For the text-containing cell, return its midpoint in [x, y] coordinate format. 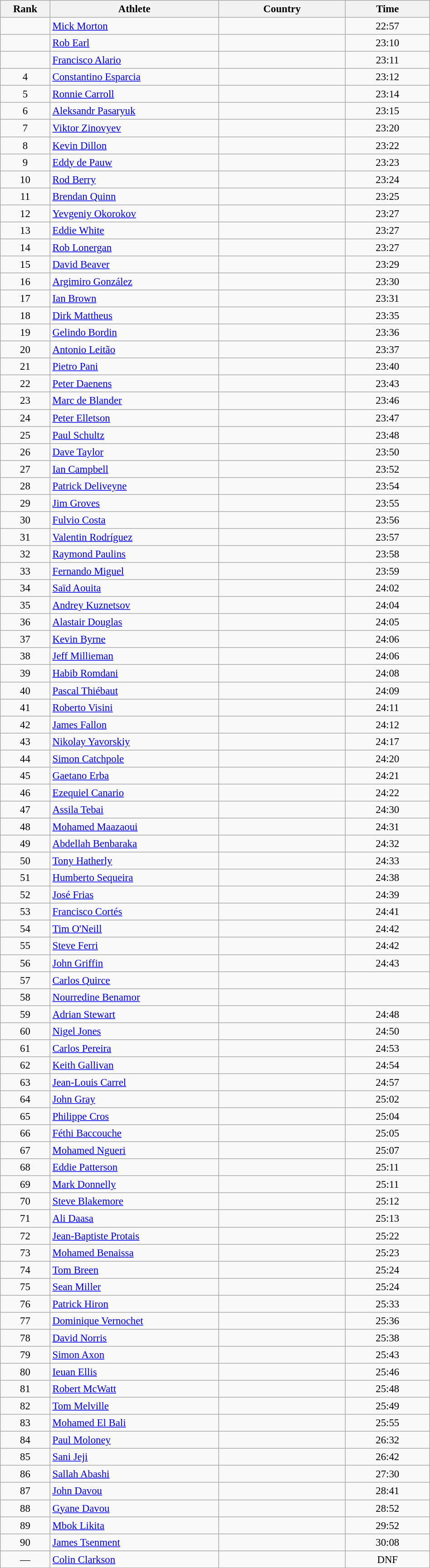
77 [25, 1321]
Patrick Deliveyne [134, 486]
Yevgeniy Okorokov [134, 213]
Rank [25, 9]
40 [25, 691]
James Fallon [134, 725]
Roberto Visini [134, 707]
Sean Miller [134, 1287]
23:50 [387, 452]
66 [25, 1133]
James Tsenment [134, 1542]
Francisco Cortés [134, 912]
25:07 [387, 1151]
Eddie Patterson [134, 1167]
Antonio Leitão [134, 350]
Ian Campbell [134, 469]
24:33 [387, 861]
24:11 [387, 707]
Francisco Alario [134, 60]
30:08 [387, 1542]
23 [25, 401]
7 [25, 128]
10 [25, 179]
38 [25, 657]
27 [25, 469]
56 [25, 963]
45 [25, 776]
25:02 [387, 1099]
24:53 [387, 1048]
Carlos Pereira [134, 1048]
73 [25, 1253]
Mohamed El Bali [134, 1423]
52 [25, 895]
59 [25, 1014]
6 [25, 111]
Simon Catchpole [134, 759]
24:31 [387, 827]
Mohamed Maazaoui [134, 827]
Kevin Byrne [134, 639]
39 [25, 673]
Brendan Quinn [134, 196]
29:52 [387, 1525]
25:46 [387, 1372]
23:57 [387, 537]
26:32 [387, 1440]
23:25 [387, 196]
Sallah Abashi [134, 1474]
57 [25, 980]
15 [25, 265]
87 [25, 1491]
48 [25, 827]
24:39 [387, 895]
12 [25, 213]
Ieuan Ellis [134, 1372]
41 [25, 707]
David Beaver [134, 265]
Eddy de Pauw [134, 162]
4 [25, 77]
Dirk Mattheus [134, 316]
58 [25, 997]
Fernando Miguel [134, 571]
Colin Clarkson [134, 1559]
23:35 [387, 316]
Gaetano Erba [134, 776]
Mick Morton [134, 26]
24 [25, 418]
50 [25, 861]
85 [25, 1457]
75 [25, 1287]
23:11 [387, 60]
Rob Earl [134, 43]
23:59 [387, 571]
24:48 [387, 1014]
Paul Moloney [134, 1440]
Pascal Thiébaut [134, 691]
64 [25, 1099]
— [25, 1559]
24:17 [387, 741]
11 [25, 196]
23:30 [387, 281]
Tom Breen [134, 1270]
16 [25, 281]
44 [25, 759]
Humberto Sequeira [134, 878]
37 [25, 639]
35 [25, 605]
Philippe Cros [134, 1117]
42 [25, 725]
84 [25, 1440]
28:41 [387, 1491]
Kevin Dillon [134, 145]
22 [25, 384]
88 [25, 1508]
Marc de Blander [134, 401]
24:08 [387, 673]
Dave Taylor [134, 452]
Pietro Pani [134, 367]
23:14 [387, 94]
81 [25, 1389]
17 [25, 299]
23:55 [387, 503]
23:23 [387, 162]
Argimiro González [134, 281]
DNF [387, 1559]
83 [25, 1423]
25:55 [387, 1423]
43 [25, 741]
23:24 [387, 179]
24:09 [387, 691]
65 [25, 1117]
46 [25, 793]
19 [25, 333]
Tony Hatherly [134, 861]
25:38 [387, 1338]
21 [25, 367]
25:05 [387, 1133]
23:22 [387, 145]
47 [25, 810]
25:13 [387, 1219]
31 [25, 537]
23:47 [387, 418]
25:04 [387, 1117]
23:36 [387, 333]
24:43 [387, 963]
49 [25, 844]
70 [25, 1201]
Robert McWatt [134, 1389]
Tom Melville [134, 1406]
61 [25, 1048]
8 [25, 145]
Adrian Stewart [134, 1014]
25 [25, 435]
Tim O'Neill [134, 929]
Nikolay Yavorskiy [134, 741]
33 [25, 571]
Paul Schultz [134, 435]
Saïd Aouita [134, 588]
51 [25, 878]
24:20 [387, 759]
24:57 [387, 1082]
Mbok Likita [134, 1525]
Mark Donnelly [134, 1185]
Steve Blakemore [134, 1201]
24:12 [387, 725]
Patrick Hiron [134, 1304]
Dominique Vernochet [134, 1321]
Nourredine Benamor [134, 997]
24:50 [387, 1031]
86 [25, 1474]
89 [25, 1525]
Rob Lonergan [134, 247]
76 [25, 1304]
25:49 [387, 1406]
22:57 [387, 26]
54 [25, 929]
Aleksandr Pasaryuk [134, 111]
Gyane Davou [134, 1508]
24:54 [387, 1065]
John Gray [134, 1099]
Ronnie Carroll [134, 94]
Sani Jeji [134, 1457]
80 [25, 1372]
34 [25, 588]
24:38 [387, 878]
20 [25, 350]
79 [25, 1355]
24:04 [387, 605]
Jeff Millieman [134, 657]
Fulvio Costa [134, 520]
90 [25, 1542]
25:23 [387, 1253]
23:48 [387, 435]
Ali Daasa [134, 1219]
Andrey Kuznetsov [134, 605]
60 [25, 1031]
Time [387, 9]
9 [25, 162]
Peter Elletson [134, 418]
26 [25, 452]
63 [25, 1082]
Valentin Rodríguez [134, 537]
Peter Daenens [134, 384]
Jean-Baptiste Protais [134, 1236]
Constantino Esparcia [134, 77]
53 [25, 912]
Keith Gallivan [134, 1065]
27:30 [387, 1474]
26:42 [387, 1457]
Carlos Quirce [134, 980]
24:32 [387, 844]
68 [25, 1167]
David Norris [134, 1338]
Athlete [134, 9]
23:43 [387, 384]
23:10 [387, 43]
Gelindo Bordin [134, 333]
23:31 [387, 299]
Ian Brown [134, 299]
23:12 [387, 77]
69 [25, 1185]
24:22 [387, 793]
Féthi Baccouche [134, 1133]
Mohamed Benaissa [134, 1253]
23:15 [387, 111]
55 [25, 946]
Simon Axon [134, 1355]
18 [25, 316]
36 [25, 622]
25:33 [387, 1304]
23:56 [387, 520]
24:21 [387, 776]
Eddie White [134, 231]
30 [25, 520]
5 [25, 94]
Viktor Zinovyev [134, 128]
José Frias [134, 895]
John Griffin [134, 963]
23:46 [387, 401]
24:41 [387, 912]
25:43 [387, 1355]
John Davou [134, 1491]
23:40 [387, 367]
67 [25, 1151]
13 [25, 231]
78 [25, 1338]
Abdellah Benbaraka [134, 844]
29 [25, 503]
Nigel Jones [134, 1031]
72 [25, 1236]
23:58 [387, 554]
23:20 [387, 128]
25:48 [387, 1389]
24:05 [387, 622]
82 [25, 1406]
25:12 [387, 1201]
Rod Berry [134, 179]
23:52 [387, 469]
Habib Romdani [134, 673]
25:22 [387, 1236]
Alastair Douglas [134, 622]
Mohamed Ngueri [134, 1151]
28 [25, 486]
Jim Groves [134, 503]
25:36 [387, 1321]
28:52 [387, 1508]
23:37 [387, 350]
23:29 [387, 265]
Assila Tebai [134, 810]
23:54 [387, 486]
62 [25, 1065]
24:02 [387, 588]
14 [25, 247]
Raymond Paulins [134, 554]
Ezequiel Canario [134, 793]
Jean-Louis Carrel [134, 1082]
32 [25, 554]
71 [25, 1219]
Country [282, 9]
Steve Ferri [134, 946]
24:30 [387, 810]
74 [25, 1270]
